Return the [X, Y] coordinate for the center point of the cell that contains the specified text.  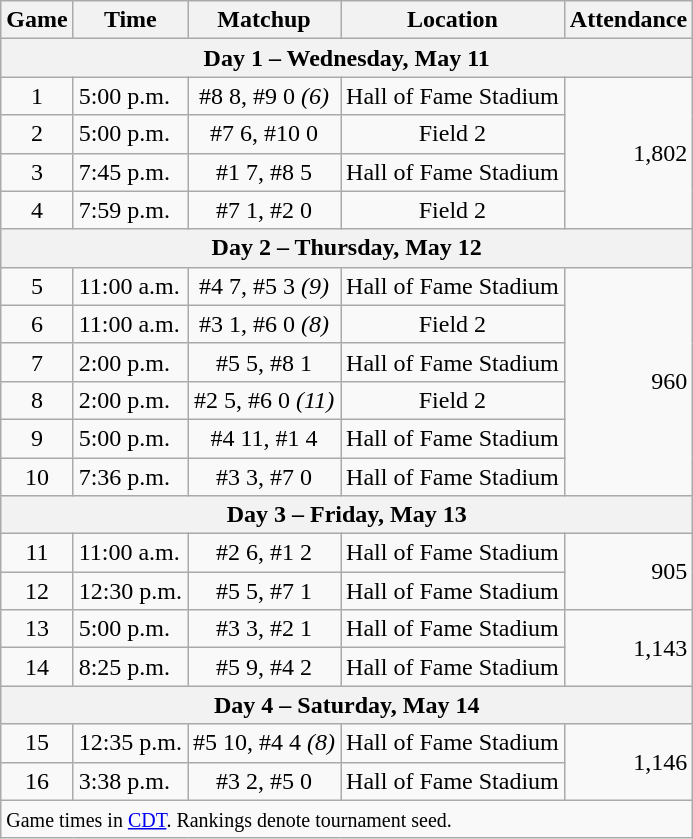
Attendance [628, 20]
Matchup [264, 20]
9 [37, 438]
12:30 p.m. [130, 591]
960 [628, 381]
Time [130, 20]
14 [37, 667]
Location [453, 20]
#3 3, #7 0 [264, 477]
3:38 p.m. [130, 781]
6 [37, 324]
Day 2 – Thursday, May 12 [347, 248]
Day 4 – Saturday, May 14 [347, 705]
#5 10, #4 4 (8) [264, 743]
5 [37, 286]
8 [37, 400]
7:59 p.m. [130, 210]
#5 9, #4 2 [264, 667]
Day 3 – Friday, May 13 [347, 515]
#1 7, #8 5 [264, 172]
Game times in CDT. Rankings denote tournament seed. [347, 819]
12:35 p.m. [130, 743]
#8 8, #9 0 (6) [264, 96]
#3 3, #2 1 [264, 629]
7:36 p.m. [130, 477]
#2 5, #6 0 (11) [264, 400]
#2 6, #1 2 [264, 553]
13 [37, 629]
4 [37, 210]
#5 5, #7 1 [264, 591]
#4 11, #1 4 [264, 438]
#7 1, #2 0 [264, 210]
7 [37, 362]
7:45 p.m. [130, 172]
#5 5, #8 1 [264, 362]
16 [37, 781]
#3 2, #5 0 [264, 781]
3 [37, 172]
Game [37, 20]
#7 6, #10 0 [264, 134]
12 [37, 591]
11 [37, 553]
8:25 p.m. [130, 667]
#4 7, #5 3 (9) [264, 286]
#3 1, #6 0 (8) [264, 324]
1,802 [628, 153]
10 [37, 477]
905 [628, 572]
1 [37, 96]
2 [37, 134]
1,143 [628, 648]
Day 1 – Wednesday, May 11 [347, 58]
15 [37, 743]
1,146 [628, 762]
